Capture the cell that displays the provided text and extract its (x, y) central coordinate. 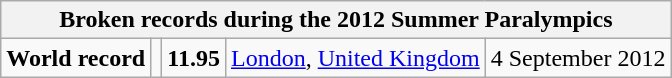
4 September 2012 (578, 58)
World record (76, 58)
London, United Kingdom (355, 58)
Broken records during the 2012 Summer Paralympics (336, 20)
11.95 (194, 58)
